Return [X, Y] of the center of cell containing provided text 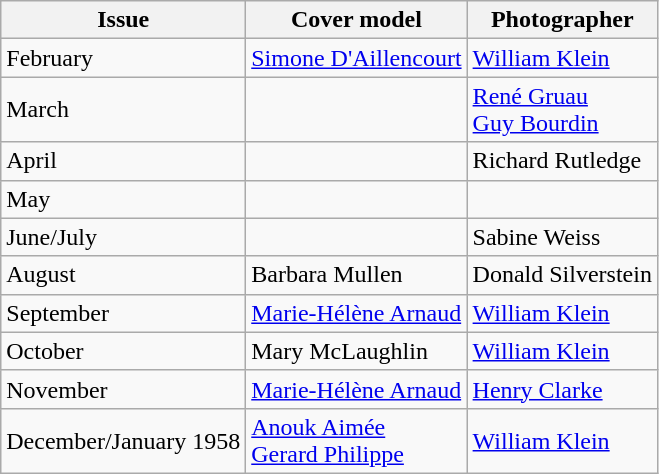
Issue [124, 20]
Henry Clarke [562, 389]
December/January 1958 [124, 440]
June/July [124, 237]
August [124, 275]
March [124, 110]
September [124, 313]
René Gruau Guy Bourdin [562, 110]
April [124, 161]
Simone D'Aillencourt [356, 58]
February [124, 58]
Cover model [356, 20]
Donald Silverstein [562, 275]
Anouk Aimée Gerard Philippe [356, 440]
May [124, 199]
Sabine Weiss [562, 237]
Photographer [562, 20]
Richard Rutledge [562, 161]
Mary McLaughlin [356, 351]
Barbara Mullen [356, 275]
November [124, 389]
October [124, 351]
